Detect which cell encompasses the target text, then output its (X, Y) center coordinate. 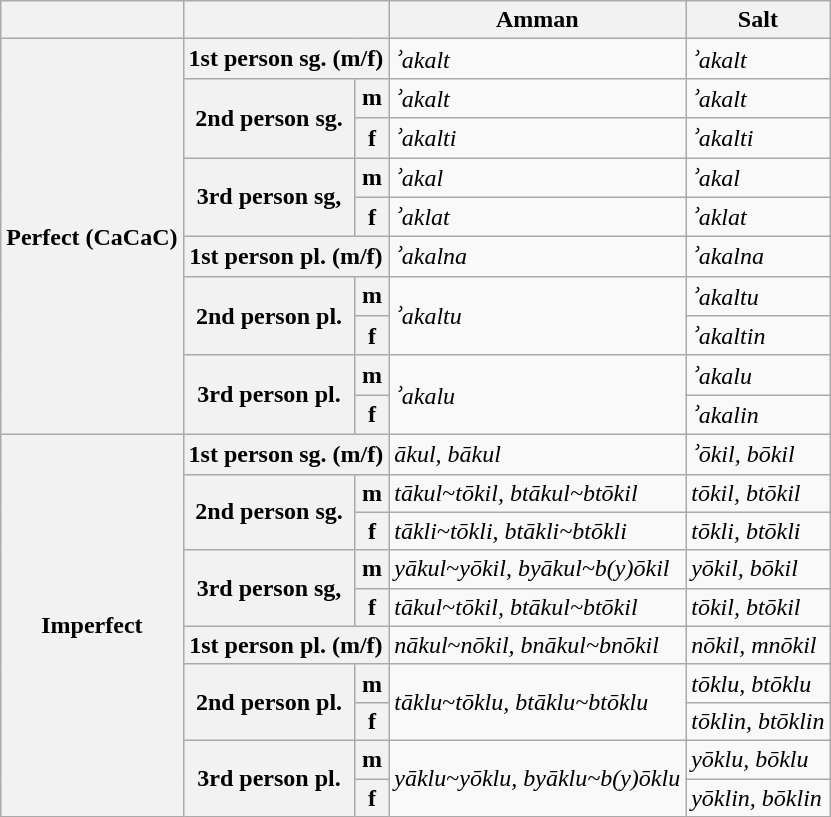
tākli~tōkli, btākli~btōkli (538, 531)
yāklu~yōklu, byāklu~b(y)ōklu (538, 778)
ʾōkil, bōkil (758, 454)
ʾakaltin (758, 336)
Perfect (CaCaC) (92, 237)
tōkli, btōkli (758, 531)
yōklu, bōklu (758, 759)
nōkil, mnōkil (758, 645)
tōklin, btōklin (758, 721)
Salt (758, 20)
ākul, bākul (538, 454)
Amman (538, 20)
tāklu~tōklu, btāklu~btōklu (538, 702)
Imperfect (92, 625)
ʾakalin (758, 415)
yōklin, bōklin (758, 797)
yākul~yōkil, byākul~b(y)ōkil (538, 569)
yōkil, bōkil (758, 569)
tōklu, btōklu (758, 683)
nākul~nōkil, bnākul~bnōkil (538, 645)
